From the cell containing the given text, extract its center point as (X, Y) coordinate. 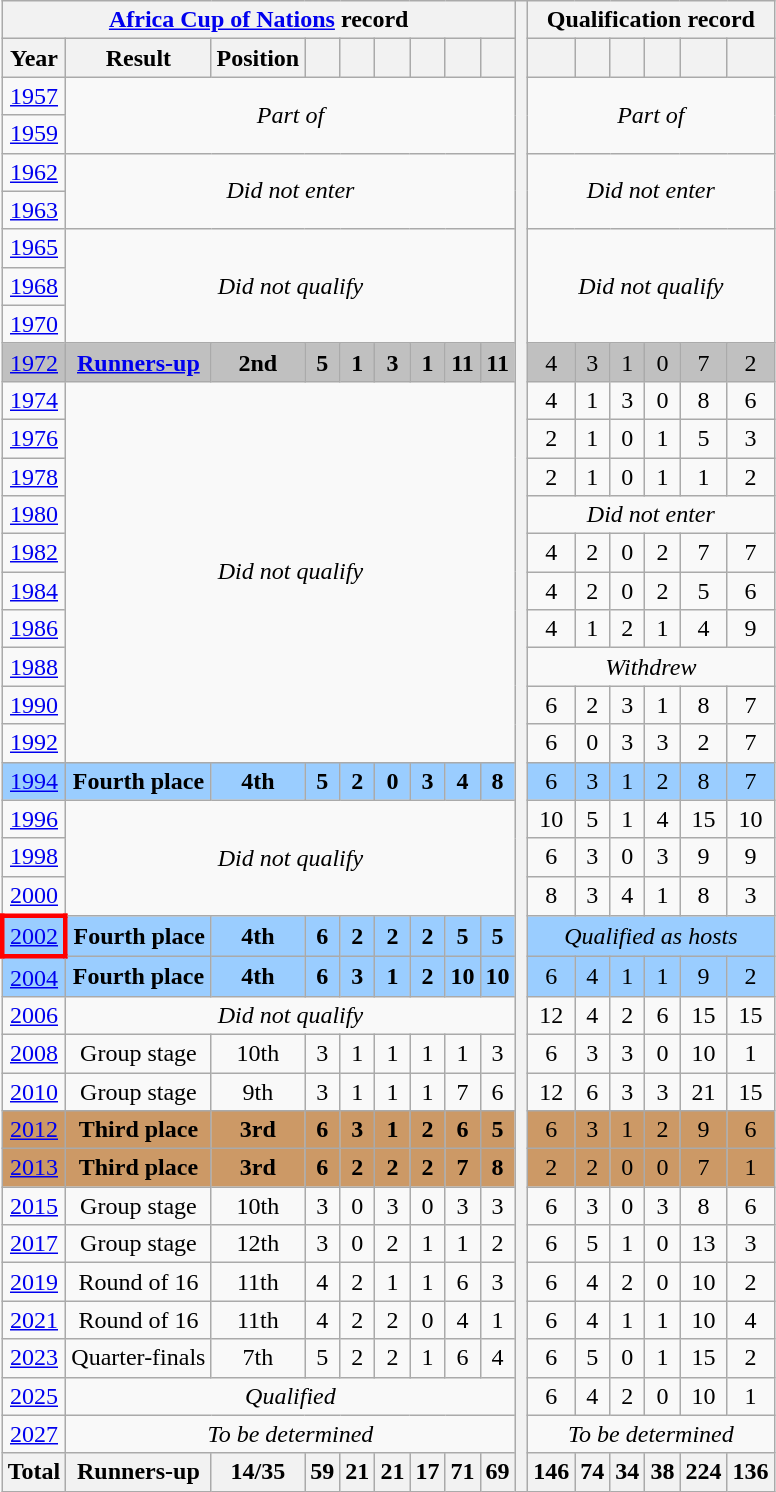
2000 (34, 896)
2027 (34, 1434)
Position (258, 58)
9th (258, 1091)
12th (258, 1244)
1982 (34, 553)
2002 (34, 936)
2021 (34, 1320)
2004 (34, 977)
136 (750, 1472)
Year (34, 58)
1963 (34, 210)
1978 (34, 477)
Result (138, 58)
2015 (34, 1206)
Qualified (290, 1396)
1998 (34, 857)
2017 (34, 1244)
Africa Cup of Nations record (258, 20)
1970 (34, 324)
34 (628, 1472)
1965 (34, 248)
2025 (34, 1396)
2012 (34, 1130)
1984 (34, 591)
2006 (34, 1015)
38 (662, 1472)
13 (704, 1244)
224 (704, 1472)
14/35 (258, 1472)
69 (498, 1472)
1974 (34, 400)
2008 (34, 1053)
1996 (34, 819)
1968 (34, 286)
Total (34, 1472)
Withdrew (651, 667)
Qualified as hosts (651, 936)
1962 (34, 172)
146 (552, 1472)
2019 (34, 1282)
1994 (34, 781)
1986 (34, 629)
Qualification record (651, 20)
1972 (34, 362)
2013 (34, 1168)
59 (322, 1472)
1988 (34, 667)
1959 (34, 134)
Quarter-finals (138, 1358)
74 (592, 1472)
2023 (34, 1358)
1976 (34, 438)
1980 (34, 515)
7th (258, 1358)
71 (462, 1472)
1992 (34, 743)
2nd (258, 362)
1957 (34, 96)
17 (428, 1472)
1990 (34, 705)
2010 (34, 1091)
